Return the [X, Y] coordinate for the center point of the cell that contains the specified text.  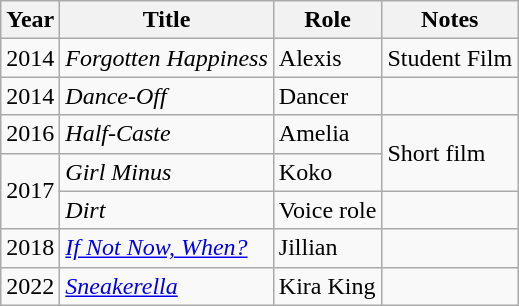
Year [30, 20]
Voice role [328, 210]
Half-Caste [166, 134]
Role [328, 20]
Sneakerella [166, 286]
Koko [328, 172]
If Not Now, When? [166, 248]
Forgotten Happiness [166, 58]
2018 [30, 248]
Alexis [328, 58]
Dirt [166, 210]
Title [166, 20]
Dancer [328, 96]
2022 [30, 286]
Amelia [328, 134]
Jillian [328, 248]
Student Film [450, 58]
2017 [30, 191]
2016 [30, 134]
Girl Minus [166, 172]
Notes [450, 20]
Dance-Off [166, 96]
Short film [450, 153]
Kira King [328, 286]
